Pinpoint the cell where the given text exists, returning its (x, y) midpoint coordinate. 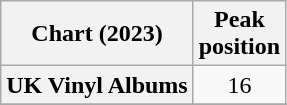
16 (239, 85)
Chart (2023) (97, 34)
Peakposition (239, 34)
UK Vinyl Albums (97, 85)
